Scan for the cell matching the given text and deliver its (X, Y) coordinate at center. 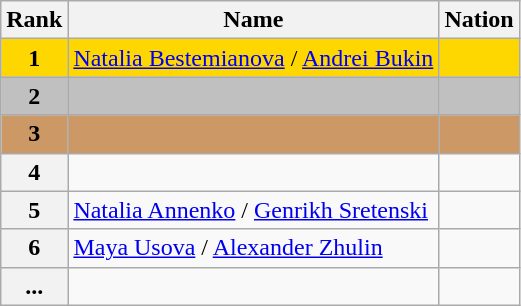
6 (34, 248)
Natalia Bestemianova / Andrei Bukin (254, 58)
5 (34, 210)
Maya Usova / Alexander Zhulin (254, 248)
... (34, 286)
4 (34, 172)
Nation (479, 20)
Natalia Annenko / Genrikh Sretenski (254, 210)
1 (34, 58)
2 (34, 96)
3 (34, 134)
Name (254, 20)
Rank (34, 20)
